Search for the cell housing the specified text and yield its [x, y] center coordinate. 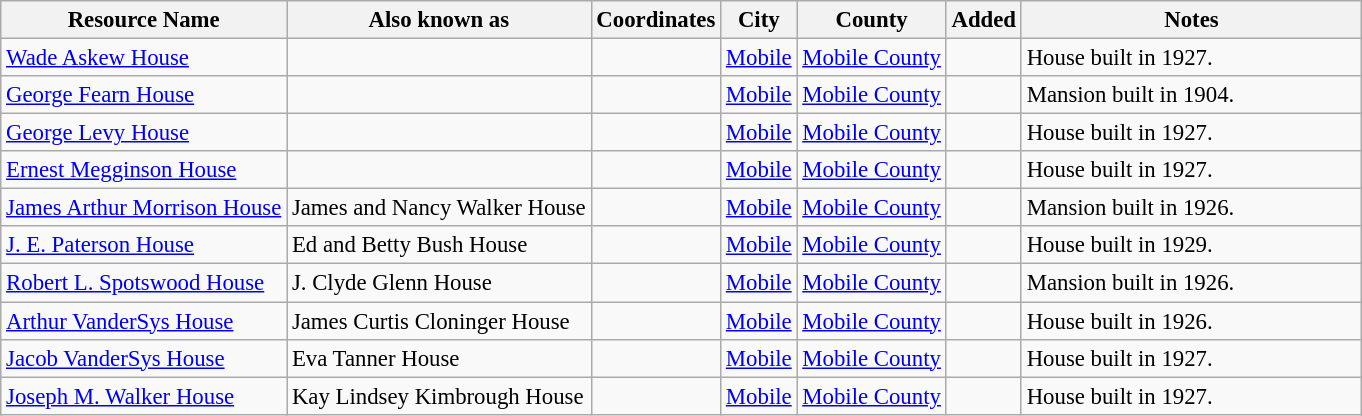
Coordinates [656, 20]
Arthur VanderSys House [144, 321]
Ed and Betty Bush House [439, 245]
J. Clyde Glenn House [439, 283]
House built in 1926. [1191, 321]
Added [984, 20]
James and Nancy Walker House [439, 208]
Resource Name [144, 20]
James Curtis Cloninger House [439, 321]
County [872, 20]
Wade Askew House [144, 58]
Jacob VanderSys House [144, 358]
George Levy House [144, 133]
City [759, 20]
House built in 1929. [1191, 245]
Robert L. Spotswood House [144, 283]
Joseph M. Walker House [144, 396]
George Fearn House [144, 95]
Mansion built in 1904. [1191, 95]
Kay Lindsey Kimbrough House [439, 396]
Notes [1191, 20]
Ernest Megginson House [144, 170]
J. E. Paterson House [144, 245]
Also known as [439, 20]
James Arthur Morrison House [144, 208]
Eva Tanner House [439, 358]
